Return the [x, y] coordinate for the center point of the cell that contains the specified text.  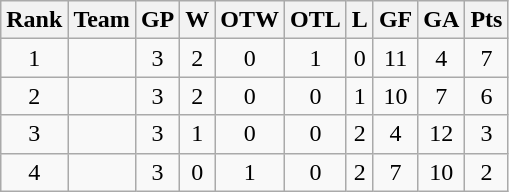
GA [442, 20]
Rank [34, 20]
GF [395, 20]
OTL [316, 20]
W [198, 20]
11 [395, 58]
L [360, 20]
Pts [486, 20]
OTW [250, 20]
GP [157, 20]
6 [486, 96]
12 [442, 134]
Team [102, 20]
